Pinpoint the cell where the given text exists, returning its (X, Y) midpoint coordinate. 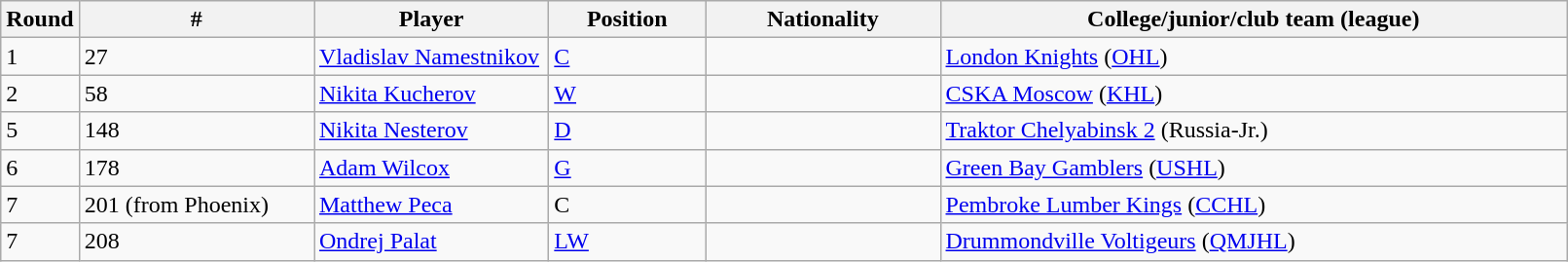
College/junior/club team (league) (1254, 19)
Green Bay Gamblers (USHL) (1254, 168)
1 (40, 56)
Adam Wilcox (430, 168)
Nikita Nesterov (430, 131)
148 (197, 131)
58 (197, 94)
178 (197, 168)
Position (627, 19)
CSKA Moscow (KHL) (1254, 94)
201 (from Phoenix) (197, 205)
208 (197, 242)
Traktor Chelyabinsk 2 (Russia-Jr.) (1254, 131)
Nikita Kucherov (430, 94)
2 (40, 94)
Drummondville Voltigeurs (QMJHL) (1254, 242)
Pembroke Lumber Kings (CCHL) (1254, 205)
Vladislav Namestnikov (430, 56)
27 (197, 56)
G (627, 168)
D (627, 131)
Matthew Peca (430, 205)
W (627, 94)
6 (40, 168)
LW (627, 242)
London Knights (OHL) (1254, 56)
5 (40, 131)
Player (430, 19)
Nationality (823, 19)
# (197, 19)
Ondrej Palat (430, 242)
Round (40, 19)
